Locate the cell with the specified text and output its (X, Y) center coordinate. 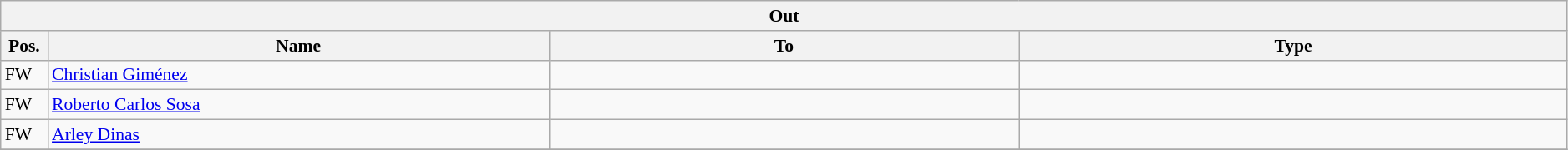
Roberto Carlos Sosa (298, 105)
Type (1293, 46)
Pos. (24, 46)
Name (298, 46)
Christian Giménez (298, 75)
To (784, 46)
Arley Dinas (298, 135)
Out (784, 16)
